Output the [X, Y] coordinate of the center of the cell containing the given text.  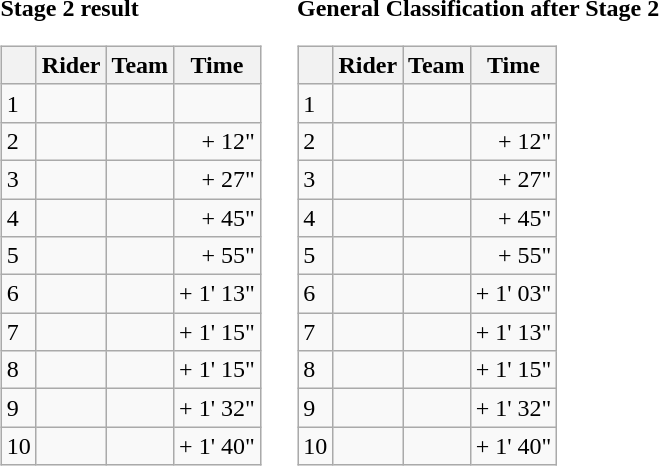
+ 1' 03" [514, 294]
